Determine the [x, y] coordinate at the center of the cell enclosing the given text.  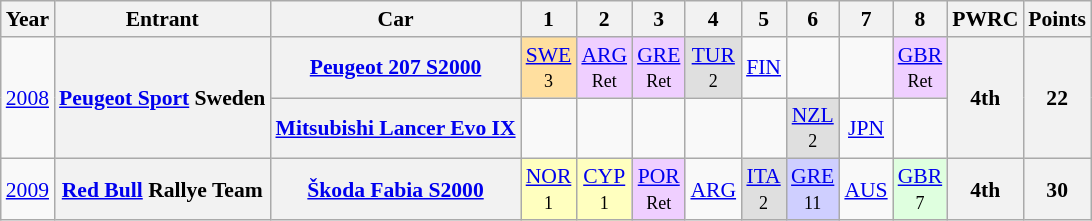
Peugeot 207 S2000 [395, 68]
NZL2 [812, 128]
6 [812, 19]
Entrant [162, 19]
2009 [28, 190]
Car [395, 19]
Peugeot Sport Sweden [162, 98]
2 [604, 19]
7 [866, 19]
CYP1 [604, 190]
Red Bull Rallye Team [162, 190]
AUS [866, 190]
8 [920, 19]
Points [1057, 19]
22 [1057, 98]
JPN [866, 128]
GRE11 [812, 190]
Year [28, 19]
2008 [28, 98]
ARGRet [604, 68]
PWRC [985, 19]
ITA2 [764, 190]
Mitsubishi Lancer Evo IX [395, 128]
ARG [713, 190]
SWE3 [549, 68]
1 [549, 19]
3 [658, 19]
GBR7 [920, 190]
5 [764, 19]
FIN [764, 68]
GBRRet [920, 68]
PORRet [658, 190]
Škoda Fabia S2000 [395, 190]
4 [713, 19]
TUR2 [713, 68]
30 [1057, 190]
NOR1 [549, 190]
GRERet [658, 68]
